Detect which cell encompasses the target text, then output its [X, Y] center coordinate. 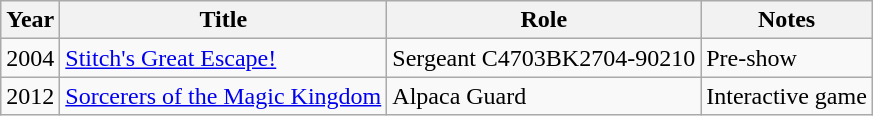
Year [30, 20]
Alpaca Guard [544, 96]
2012 [30, 96]
Sorcerers of the Magic Kingdom [224, 96]
Pre-show [787, 58]
Notes [787, 20]
Title [224, 20]
Sergeant C4703BK2704-90210 [544, 58]
Stitch's Great Escape! [224, 58]
2004 [30, 58]
Interactive game [787, 96]
Role [544, 20]
